Detect which cell encompasses the target text, then output its [x, y] center coordinate. 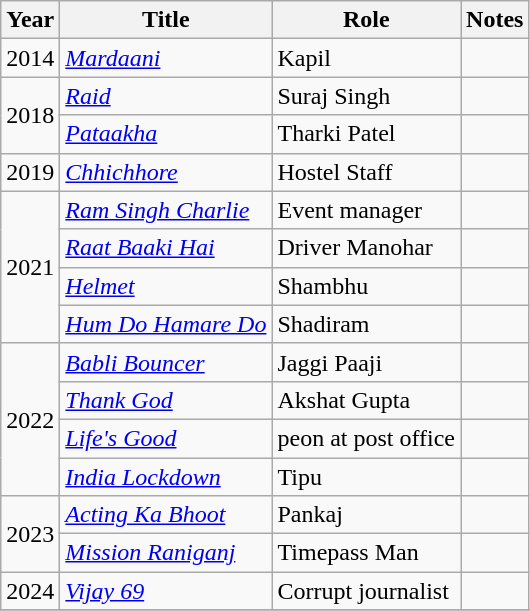
Shambhu [366, 286]
Chhichhore [166, 172]
Pankaj [366, 515]
Akshat Gupta [366, 400]
2019 [30, 172]
Kapil [366, 58]
Timepass Man [366, 553]
Tipu [366, 477]
Year [30, 20]
Pataakha [166, 134]
2024 [30, 591]
Suraj Singh [366, 96]
Mission Raniganj [166, 553]
Raid [166, 96]
2021 [30, 267]
Babli Bouncer [166, 362]
Thank God [166, 400]
Vijay 69 [166, 591]
Hum Do Hamare Do [166, 324]
Shadiram [366, 324]
2014 [30, 58]
Title [166, 20]
Notes [495, 20]
Hostel Staff [366, 172]
Raat Baaki Hai [166, 248]
Jaggi Paaji [366, 362]
peon at post office [366, 438]
Life's Good [166, 438]
Acting Ka Bhoot [166, 515]
2022 [30, 419]
Ram Singh Charlie [166, 210]
Event manager [366, 210]
Role [366, 20]
Tharki Patel [366, 134]
India Lockdown [166, 477]
2023 [30, 534]
Corrupt journalist [366, 591]
2018 [30, 115]
Mardaani [166, 58]
Driver Manohar [366, 248]
Helmet [166, 286]
